Search for the cell housing the specified text and yield its (X, Y) center coordinate. 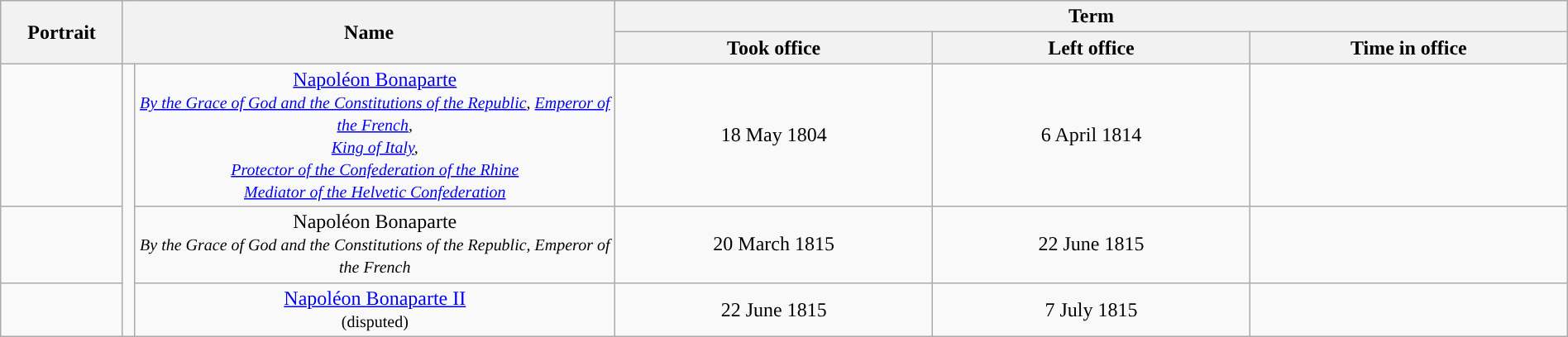
Time in office (1408, 48)
Term (1092, 17)
6 April 1814 (1092, 135)
Napoléon Bonaparte II(disputed) (375, 309)
7 July 1815 (1092, 309)
20 March 1815 (774, 244)
Napoléon BonaparteBy the Grace of God and the Constitutions of the Republic, Emperor of the French (375, 244)
Name (369, 32)
18 May 1804 (774, 135)
Took office (774, 48)
Portrait (62, 32)
Left office (1092, 48)
